Scan for the cell matching the given text and deliver its (X, Y) coordinate at center. 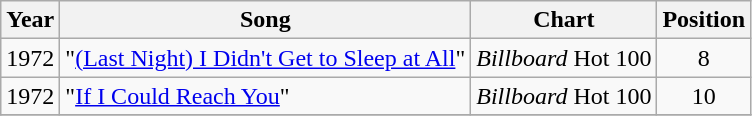
"If I Could Reach You" (266, 96)
Chart (564, 20)
Position (704, 20)
"(Last Night) I Didn't Get to Sleep at All" (266, 58)
Song (266, 20)
Year (30, 20)
10 (704, 96)
8 (704, 58)
